Detect which cell encompasses the target text, then output its (x, y) center coordinate. 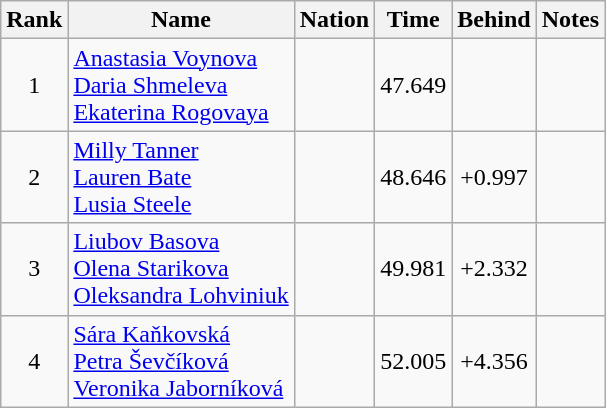
4 (34, 361)
1 (34, 85)
Time (414, 20)
47.649 (414, 85)
Behind (494, 20)
49.981 (414, 269)
Nation (334, 20)
2 (34, 177)
+2.332 (494, 269)
Sára KaňkovskáPetra ŠevčíkováVeronika Jaborníková (181, 361)
Notes (570, 20)
48.646 (414, 177)
52.005 (414, 361)
3 (34, 269)
Milly TannerLauren BateLusia Steele (181, 177)
+4.356 (494, 361)
Anastasia VoynovaDaria ShmelevaEkaterina Rogovaya (181, 85)
Liubov BasovaOlena StarikovaOleksandra Lohviniuk (181, 269)
Name (181, 20)
Rank (34, 20)
+0.997 (494, 177)
